Return the [X, Y] coordinate for the center point of the cell that contains the specified text.  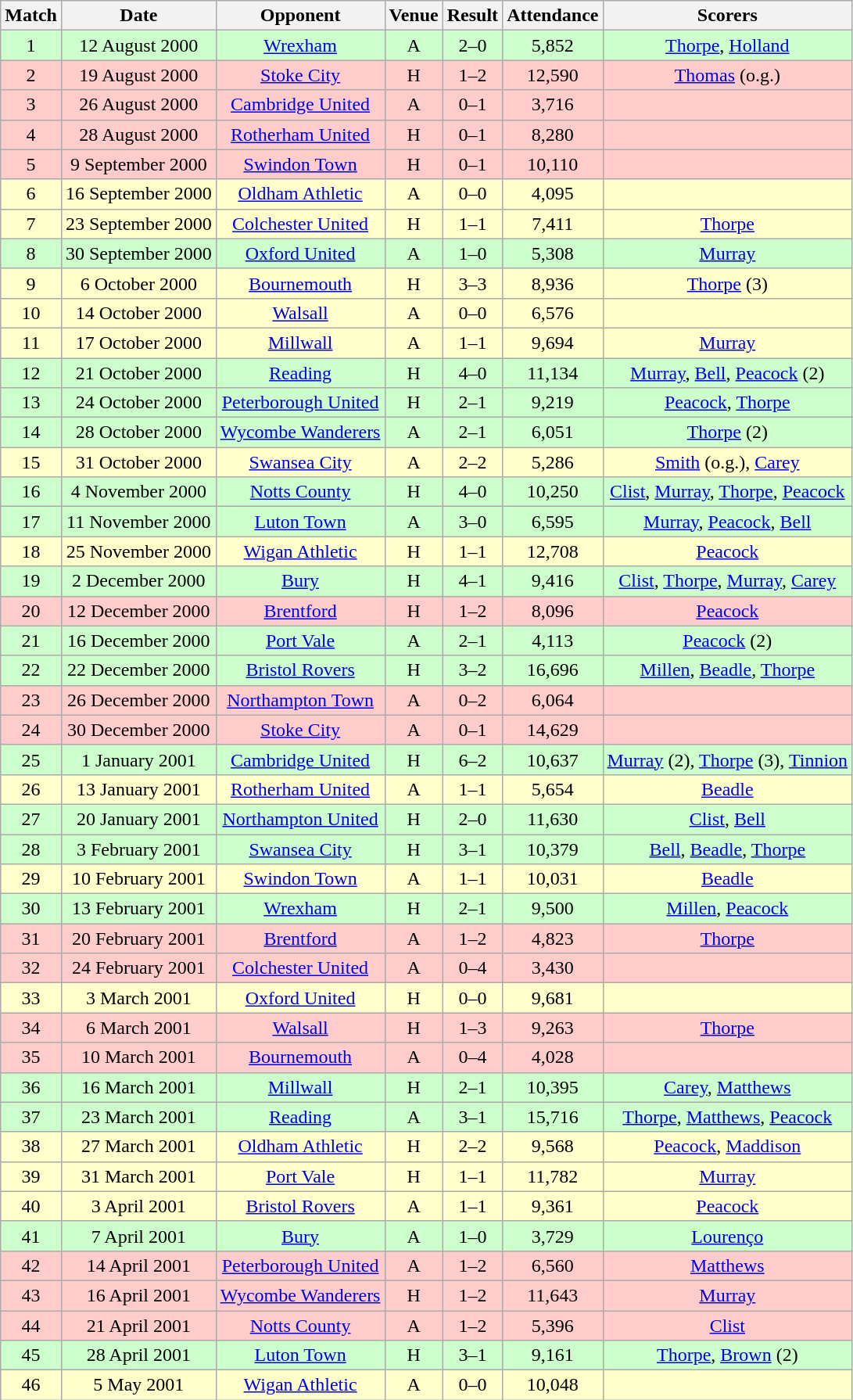
Clist, Thorpe, Murray, Carey [727, 581]
23 September 2000 [138, 224]
Carey, Matthews [727, 1087]
31 [31, 939]
40 [31, 1206]
14 April 2001 [138, 1265]
11,134 [553, 373]
0–2 [472, 700]
9,500 [553, 909]
3 March 2001 [138, 998]
10,395 [553, 1087]
6 October 2000 [138, 283]
25 November 2000 [138, 551]
3–0 [472, 522]
Clist, Murray, Thorpe, Peacock [727, 492]
44 [31, 1326]
31 March 2001 [138, 1176]
7,411 [553, 224]
Bell, Beadle, Thorpe [727, 849]
Peacock (2) [727, 641]
11,643 [553, 1295]
12 August 2000 [138, 45]
3,716 [553, 105]
Millen, Peacock [727, 909]
16,696 [553, 670]
12 [31, 373]
10,250 [553, 492]
9,694 [553, 343]
6,595 [553, 522]
4,113 [553, 641]
3,430 [553, 968]
1 [31, 45]
13 February 2001 [138, 909]
Murray (2), Thorpe (3), Tinnion [727, 759]
18 [31, 551]
6,064 [553, 700]
6,051 [553, 433]
28 October 2000 [138, 433]
11,630 [553, 819]
26 August 2000 [138, 105]
5,286 [553, 462]
35 [31, 1057]
Peacock, Thorpe [727, 403]
30 December 2000 [138, 730]
9,263 [553, 1028]
8,936 [553, 283]
16 March 2001 [138, 1087]
25 [31, 759]
Date [138, 16]
2 [31, 75]
10,110 [553, 164]
20 January 2001 [138, 819]
Thorpe (3) [727, 283]
Thorpe (2) [727, 433]
9,681 [553, 998]
33 [31, 998]
43 [31, 1295]
27 [31, 819]
9,361 [553, 1206]
23 [31, 700]
22 [31, 670]
Smith (o.g.), Carey [727, 462]
3,729 [553, 1236]
12 December 2000 [138, 611]
46 [31, 1385]
26 December 2000 [138, 700]
3–3 [472, 283]
12,590 [553, 75]
Millen, Beadle, Thorpe [727, 670]
17 October 2000 [138, 343]
Matthews [727, 1265]
11,782 [553, 1176]
2 December 2000 [138, 581]
Lourenço [727, 1236]
21 [31, 641]
9,219 [553, 403]
9 September 2000 [138, 164]
8,096 [553, 611]
Thorpe, Matthews, Peacock [727, 1117]
19 [31, 581]
5,308 [553, 253]
20 February 2001 [138, 939]
5,396 [553, 1326]
10,048 [553, 1385]
31 October 2000 [138, 462]
14 [31, 433]
10 February 2001 [138, 879]
28 April 2001 [138, 1355]
1 January 2001 [138, 759]
Murray, Peacock, Bell [727, 522]
45 [31, 1355]
Venue [414, 16]
41 [31, 1236]
Clist [727, 1326]
37 [31, 1117]
8 [31, 253]
4–1 [472, 581]
Result [472, 16]
15 [31, 462]
24 [31, 730]
14 October 2000 [138, 313]
28 [31, 849]
Northampton United [300, 819]
3–2 [472, 670]
24 October 2000 [138, 403]
9,416 [553, 581]
26 [31, 789]
14,629 [553, 730]
4 [31, 135]
13 January 2001 [138, 789]
10 [31, 313]
30 [31, 909]
6,560 [553, 1265]
7 April 2001 [138, 1236]
11 [31, 343]
6 [31, 194]
21 October 2000 [138, 373]
Opponent [300, 16]
9,161 [553, 1355]
27 March 2001 [138, 1147]
Thorpe, Holland [727, 45]
11 November 2000 [138, 522]
Peacock, Maddison [727, 1147]
Match [31, 16]
9 [31, 283]
10,031 [553, 879]
8,280 [553, 135]
22 December 2000 [138, 670]
5 May 2001 [138, 1385]
6,576 [553, 313]
38 [31, 1147]
39 [31, 1176]
Attendance [553, 16]
28 August 2000 [138, 135]
Murray, Bell, Peacock (2) [727, 373]
Clist, Bell [727, 819]
16 April 2001 [138, 1295]
21 April 2001 [138, 1326]
4,095 [553, 194]
23 March 2001 [138, 1117]
17 [31, 522]
6–2 [472, 759]
6 March 2001 [138, 1028]
19 August 2000 [138, 75]
Thorpe, Brown (2) [727, 1355]
32 [31, 968]
16 December 2000 [138, 641]
Scorers [727, 16]
7 [31, 224]
16 September 2000 [138, 194]
24 February 2001 [138, 968]
20 [31, 611]
12,708 [553, 551]
30 September 2000 [138, 253]
5,654 [553, 789]
9,568 [553, 1147]
5,852 [553, 45]
1–3 [472, 1028]
3 April 2001 [138, 1206]
15,716 [553, 1117]
Thomas (o.g.) [727, 75]
3 [31, 105]
13 [31, 403]
Northampton Town [300, 700]
10 March 2001 [138, 1057]
4 November 2000 [138, 492]
4,028 [553, 1057]
36 [31, 1087]
4,823 [553, 939]
3 February 2001 [138, 849]
16 [31, 492]
10,637 [553, 759]
5 [31, 164]
29 [31, 879]
42 [31, 1265]
10,379 [553, 849]
34 [31, 1028]
